Detect which cell encompasses the target text, then output its (x, y) center coordinate. 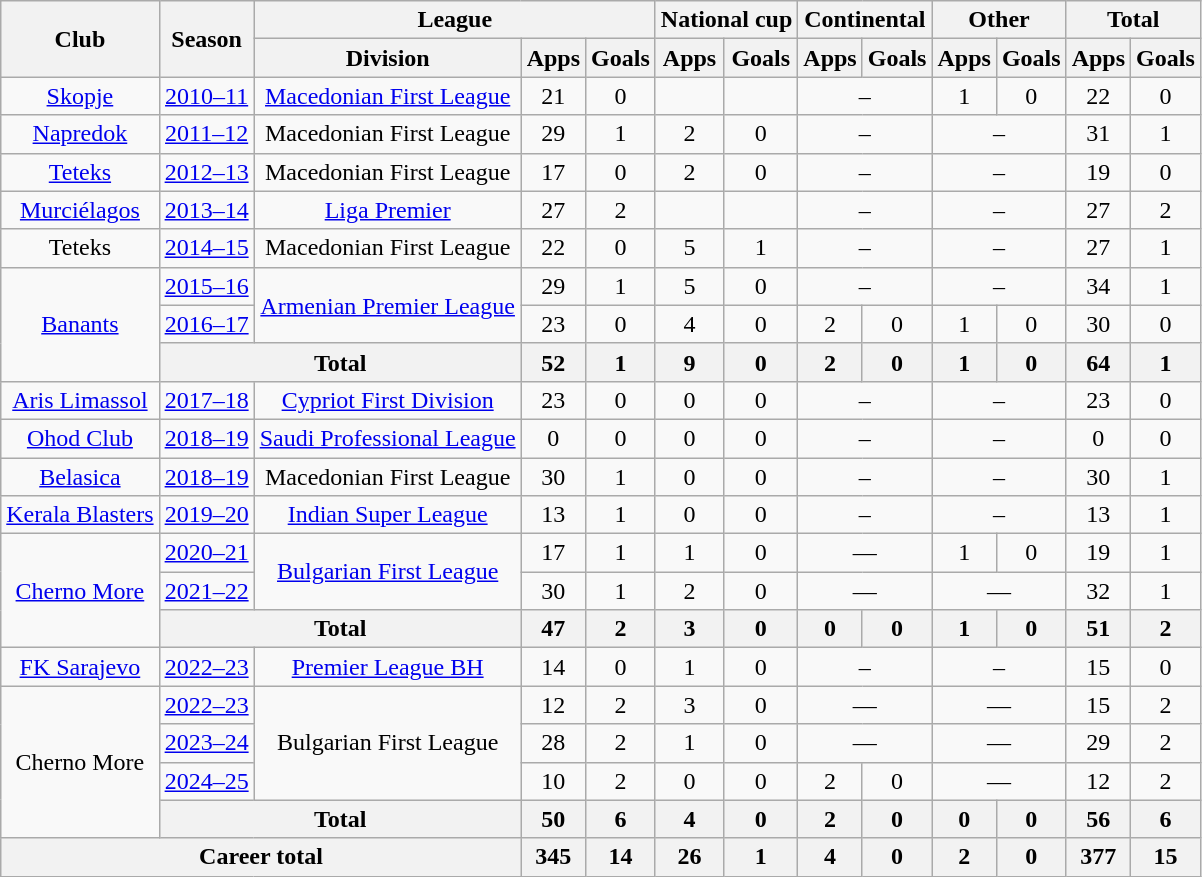
Saudi Professional League (388, 438)
345 (553, 857)
2012–13 (206, 172)
FK Sarajevo (80, 667)
Kerala Blasters (80, 515)
Aris Limassol (80, 400)
50 (553, 819)
31 (1098, 134)
2024–25 (206, 781)
Banants (80, 324)
377 (1098, 857)
Ohod Club (80, 438)
2015–16 (206, 286)
Cypriot First Division (388, 400)
Premier League BH (388, 667)
League (454, 20)
2023–24 (206, 743)
Napredok (80, 134)
2019–20 (206, 515)
56 (1098, 819)
Indian Super League (388, 515)
Belasica (80, 477)
2010–11 (206, 96)
Division (388, 58)
2014–15 (206, 248)
28 (553, 743)
National cup (726, 20)
64 (1098, 362)
21 (553, 96)
2016–17 (206, 324)
Other (999, 20)
52 (553, 362)
26 (689, 857)
2021–22 (206, 591)
Murciélagos (80, 210)
32 (1098, 591)
Liga Premier (388, 210)
Skopje (80, 96)
51 (1098, 629)
9 (689, 362)
2020–21 (206, 553)
Continental (865, 20)
34 (1098, 286)
2013–14 (206, 210)
47 (553, 629)
Club (80, 39)
Armenian Premier League (388, 305)
Season (206, 39)
Career total (261, 857)
2017–18 (206, 400)
10 (553, 781)
2011–12 (206, 134)
